From the cell containing the given text, extract its center point as (x, y) coordinate. 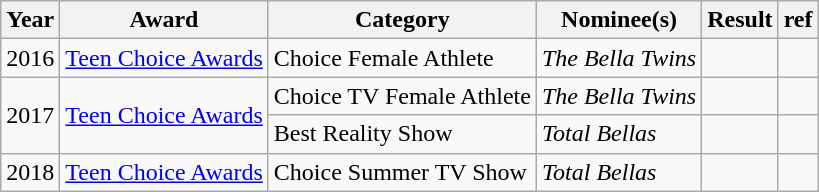
2018 (30, 172)
Choice Female Athlete (402, 58)
Choice Summer TV Show (402, 172)
Best Reality Show (402, 134)
Year (30, 20)
Choice TV Female Athlete (402, 96)
Category (402, 20)
2017 (30, 115)
ref (798, 20)
2016 (30, 58)
Result (740, 20)
Nominee(s) (618, 20)
Award (164, 20)
